Return (x, y) of the center of cell containing provided text 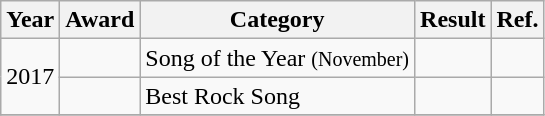
Year (30, 20)
Ref. (518, 20)
Award (100, 20)
Best Rock Song (278, 96)
Result (453, 20)
2017 (30, 77)
Category (278, 20)
Song of the Year (November) (278, 58)
